Extract the (X, Y) coordinate from the center of the cell holding the provided text.  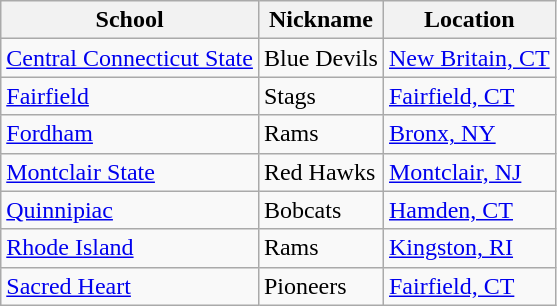
Bobcats (320, 210)
Blue Devils (320, 58)
Fairfield (130, 96)
Hamden, CT (469, 210)
Red Hawks (320, 172)
Quinnipiac (130, 210)
Bronx, NY (469, 134)
Fordham (130, 134)
Location (469, 20)
Pioneers (320, 286)
Montclair State (130, 172)
New Britain, CT (469, 58)
Rhode Island (130, 248)
Montclair, NJ (469, 172)
Nickname (320, 20)
Kingston, RI (469, 248)
Sacred Heart (130, 286)
Stags (320, 96)
Central Connecticut State (130, 58)
School (130, 20)
